Detect which cell encompasses the target text, then output its [X, Y] center coordinate. 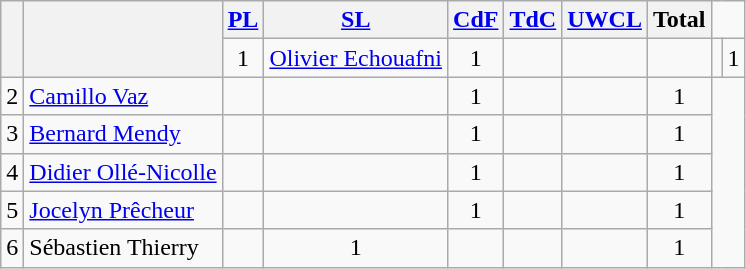
CdF [476, 20]
6 [12, 248]
TdC [533, 20]
PL [243, 20]
4 [12, 172]
SL [356, 20]
Sébastien Thierry [123, 248]
Total [679, 20]
5 [12, 210]
Didier Ollé-Nicolle [123, 172]
3 [12, 134]
2 [12, 96]
UWCL [605, 20]
Camillo Vaz [123, 96]
Olivier Echouafni [356, 58]
Jocelyn Prêcheur [123, 210]
Bernard Mendy [123, 134]
